Return [x, y] of the center of cell containing provided text 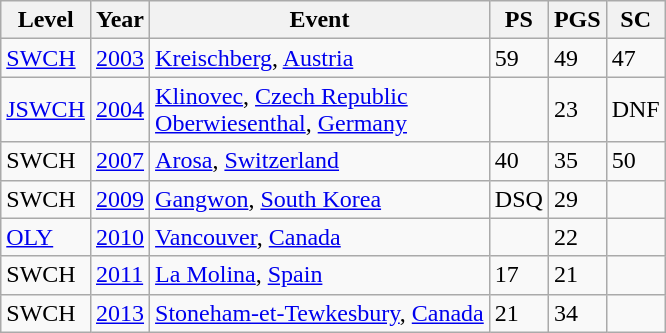
2003 [120, 58]
JSWCH [46, 110]
DSQ [518, 199]
Year [120, 20]
PGS [577, 20]
La Molina, Spain [320, 275]
2013 [120, 313]
Gangwon, South Korea [320, 199]
Stoneham-et-Tewkesbury, Canada [320, 313]
Arosa, Switzerland [320, 161]
2007 [120, 161]
2009 [120, 199]
Event [320, 20]
40 [518, 161]
22 [577, 237]
2004 [120, 110]
2010 [120, 237]
OLY [46, 237]
Kreischberg, Austria [320, 58]
17 [518, 275]
49 [577, 58]
Klinovec, Czech Republic Oberwiesenthal, Germany [320, 110]
23 [577, 110]
35 [577, 161]
47 [636, 58]
Vancouver, Canada [320, 237]
50 [636, 161]
2011 [120, 275]
SC [636, 20]
Level [46, 20]
34 [577, 313]
PS [518, 20]
DNF [636, 110]
59 [518, 58]
29 [577, 199]
